Scan for the cell matching the given text and deliver its (x, y) coordinate at center. 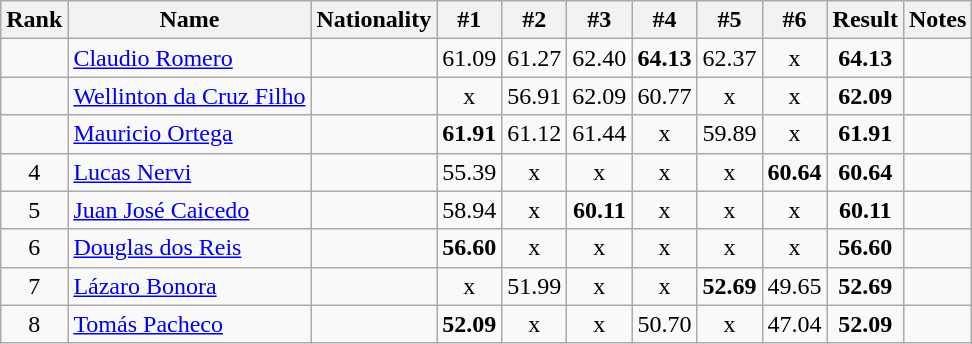
#4 (664, 20)
59.89 (730, 134)
Wellinton da Cruz Filho (190, 96)
49.65 (794, 286)
51.99 (534, 286)
Claudio Romero (190, 58)
#1 (470, 20)
58.94 (470, 210)
61.09 (470, 58)
55.39 (470, 172)
60.77 (664, 96)
#3 (600, 20)
#2 (534, 20)
6 (34, 248)
Rank (34, 20)
47.04 (794, 324)
Notes (937, 20)
61.27 (534, 58)
56.91 (534, 96)
Lázaro Bonora (190, 286)
62.40 (600, 58)
Douglas dos Reis (190, 248)
8 (34, 324)
Tomás Pacheco (190, 324)
#6 (794, 20)
61.12 (534, 134)
62.37 (730, 58)
#5 (730, 20)
Nationality (374, 20)
Juan José Caicedo (190, 210)
Lucas Nervi (190, 172)
Result (865, 20)
61.44 (600, 134)
Mauricio Ortega (190, 134)
50.70 (664, 324)
Name (190, 20)
4 (34, 172)
5 (34, 210)
7 (34, 286)
